Output the (X, Y) coordinate of the center of the cell containing the given text.  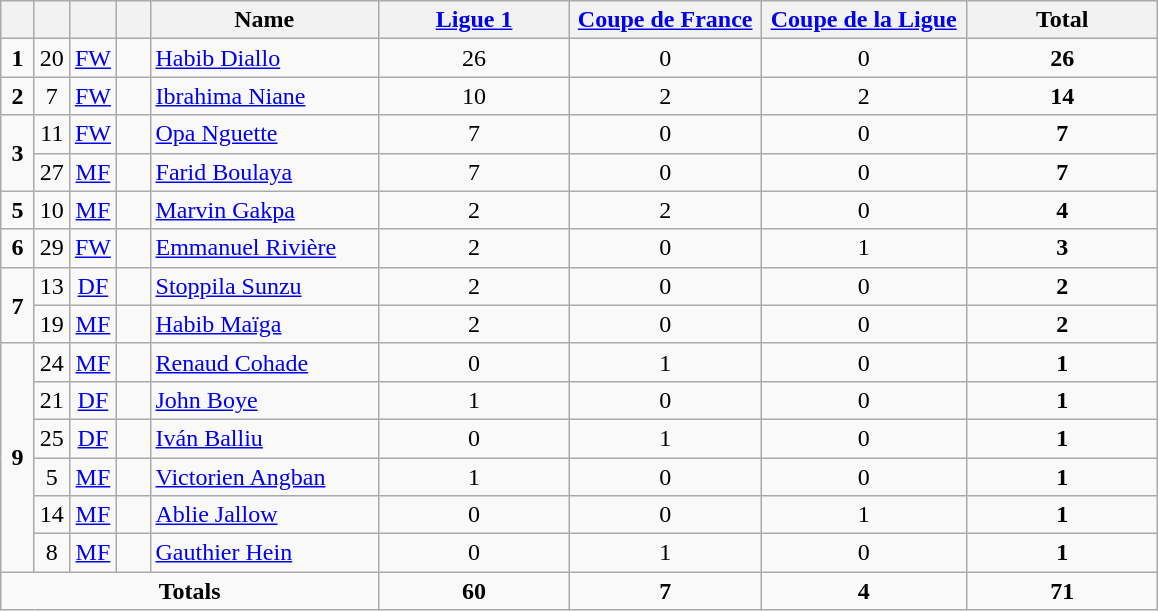
Opa Nguette (264, 134)
8 (52, 553)
19 (52, 324)
Habib Diallo (264, 58)
Marvin Gakpa (264, 210)
Name (264, 20)
6 (18, 248)
Emmanuel Rivière (264, 248)
27 (52, 172)
Ibrahima Niane (264, 96)
Ablie Jallow (264, 515)
9 (18, 457)
Totals (190, 591)
29 (52, 248)
Stoppila Sunzu (264, 286)
Coupe de France (666, 20)
Victorien Angban (264, 477)
21 (52, 400)
Ligue 1 (474, 20)
Iván Balliu (264, 438)
13 (52, 286)
71 (1062, 591)
Gauthier Hein (264, 553)
20 (52, 58)
John Boye (264, 400)
Renaud Cohade (264, 362)
60 (474, 591)
Total (1062, 20)
Farid Boulaya (264, 172)
Coupe de la Ligue (864, 20)
25 (52, 438)
24 (52, 362)
Habib Maïga (264, 324)
11 (52, 134)
